Capture the cell that displays the provided text and extract its (X, Y) central coordinate. 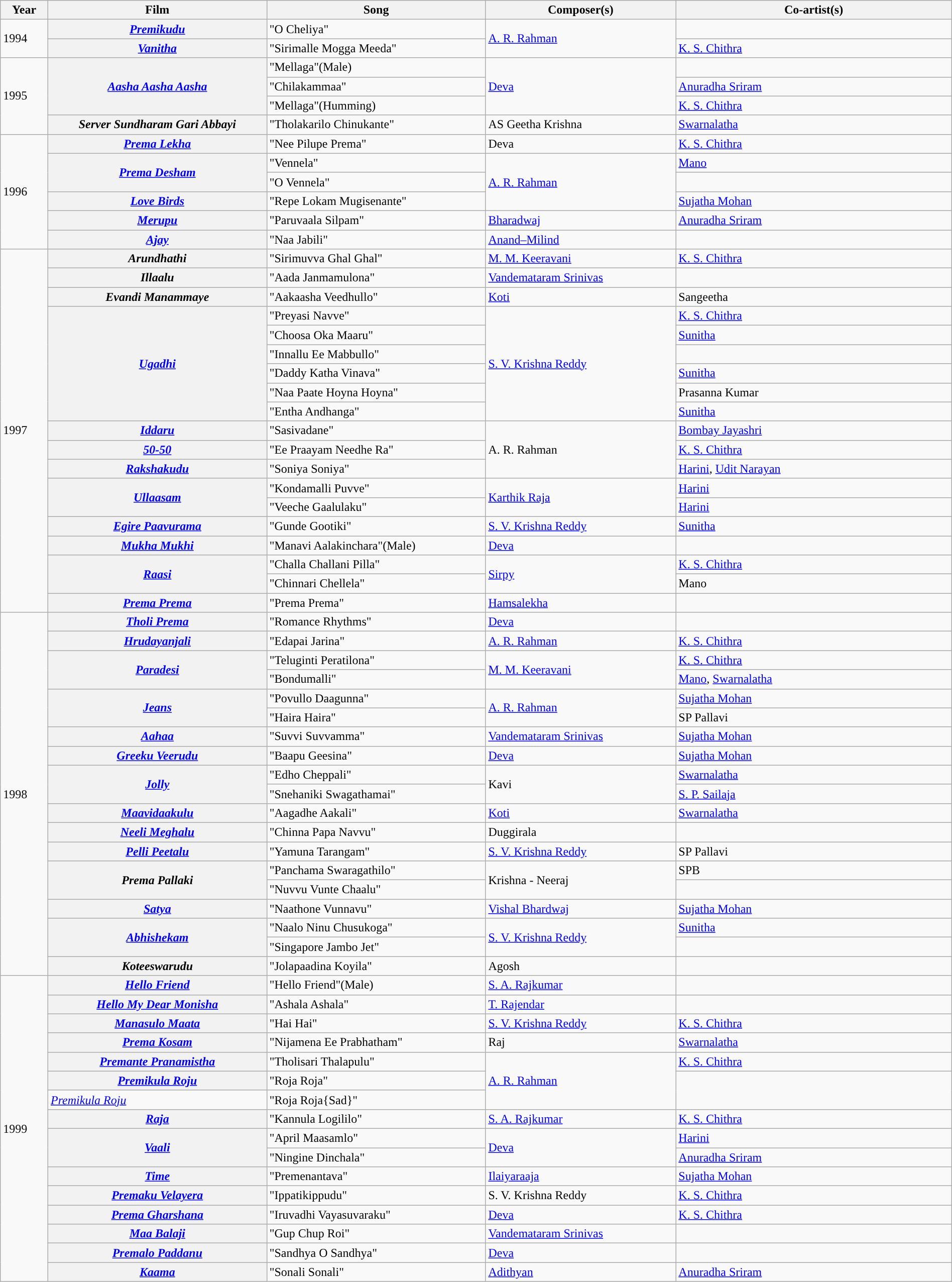
Prema Prema (157, 603)
1995 (24, 96)
"Naa Jabili" (376, 240)
"Tholisari Thalapulu" (376, 1061)
"Chilakammaa" (376, 86)
Raj (580, 1042)
Premikudu (157, 29)
Server Sundharam Gari Abbayi (157, 125)
"Ippatikippudu" (376, 1196)
Composer(s) (580, 10)
1999 (24, 1128)
Bharadwaj (580, 220)
"O Cheliya" (376, 29)
"Challa Challani Pilla" (376, 565)
"Sonali Sonali" (376, 1272)
"Hello Friend"(Male) (376, 985)
"Premenantava" (376, 1177)
Ullaasam (157, 497)
Prema Pallaki (157, 880)
1997 (24, 431)
"Soniya Soniya" (376, 469)
"Aagadhe Aakali" (376, 813)
"Kondamalli Puvve" (376, 488)
"Jolapaadina Koyila" (376, 966)
SPB (813, 871)
Abhishekam (157, 937)
"Daddy Katha Vinava" (376, 373)
Raasi (157, 574)
"Sirimuvva Ghal Ghal" (376, 259)
Aahaa (157, 736)
Prasanna Kumar (813, 392)
S. P. Sailaja (813, 794)
"Entha Andhanga" (376, 411)
Arundhathi (157, 259)
Ajay (157, 240)
Jolly (157, 784)
Prema Kosam (157, 1042)
"Snehaniki Swagathamai" (376, 794)
Evandi Manammaye (157, 297)
"Bondumalli" (376, 679)
Hamsalekha (580, 603)
"Haira Haira" (376, 717)
"Nee Pilupe Prema" (376, 144)
"Romance Rhythms" (376, 622)
"Ashala Ashala" (376, 1004)
"Hai Hai" (376, 1023)
Film (157, 10)
Adithyan (580, 1272)
"Yamuna Tarangam" (376, 851)
Ilaiyaraaja (580, 1177)
"Gup Chup Roi" (376, 1234)
"April Maasamlo" (376, 1138)
"Roja Roja" (376, 1081)
"Nijamena Ee Prabhatham" (376, 1042)
"Tholakarilo Chinukante" (376, 125)
"Innallu Ee Mabbullo" (376, 354)
"Kannula Logililo" (376, 1119)
"Repe Lokam Mugisenante" (376, 201)
Mano, Swarnalatha (813, 679)
"Singapore Jambo Jet" (376, 947)
Ugadhi (157, 364)
"Aakaasha Veedhullo" (376, 297)
"Iruvadhi Vayasuvaraku" (376, 1215)
Raja (157, 1119)
"O Vennela" (376, 182)
Prema Gharshana (157, 1215)
Tholi Prema (157, 622)
Maa Balaji (157, 1234)
"Edapai Jarina" (376, 641)
"Ningine Dinchala" (376, 1157)
1996 (24, 191)
"Gunde Gootiki" (376, 526)
"Paruvaala Silpam" (376, 220)
Sangeetha (813, 297)
Year (24, 10)
Neeli Meghalu (157, 832)
Vishal Bhardwaj (580, 909)
Karthik Raja (580, 497)
T. Rajendar (580, 1004)
Hello My Dear Monisha (157, 1004)
Pelli Peetalu (157, 851)
"Suvvi Suvvamma" (376, 736)
Vanitha (157, 48)
"Veeche Gaalulaku" (376, 507)
Vaali (157, 1147)
Maavidaakulu (157, 813)
"Naathone Vunnavu" (376, 909)
Harini, Udit Narayan (813, 469)
1994 (24, 39)
Prema Desham (157, 172)
Satya (157, 909)
Iddaru (157, 431)
"Mellaga"(Humming) (376, 105)
Premalo Paddanu (157, 1253)
Love Birds (157, 201)
"Mellaga"(Male) (376, 67)
"Baapu Geesina" (376, 756)
Premante Pranamistha (157, 1061)
Aasha Aasha Aasha (157, 86)
Jeans (157, 708)
"Povullo Daagunna" (376, 698)
Paradesi (157, 670)
50-50 (157, 450)
AS Geetha Krishna (580, 125)
Krishna - Neeraj (580, 880)
"Nuvvu Vunte Chaalu" (376, 890)
Premaku Velayera (157, 1196)
"Roja Roja{Sad}" (376, 1100)
"Chinna Papa Navvu" (376, 832)
Mukha Mukhi (157, 545)
"Prema Prema" (376, 603)
"Preyasi Navve" (376, 316)
"Manavi Aalakinchara"(Male) (376, 545)
"Sirimalle Mogga Meeda" (376, 48)
Illaalu (157, 278)
"Ee Praayam Needhe Ra" (376, 450)
Kavi (580, 784)
Duggirala (580, 832)
Time (157, 1177)
"Choosa Oka Maaru" (376, 335)
"Vennela" (376, 163)
Koteeswarudu (157, 966)
Hrudayanjali (157, 641)
Sirpy (580, 574)
"Naa Paate Hoyna Hoyna" (376, 392)
Bombay Jayashri (813, 431)
"Sandhya O Sandhya" (376, 1253)
Co-artist(s) (813, 10)
Greeku Veerudu (157, 756)
Agosh (580, 966)
"Teluginti Peratilona" (376, 660)
"Sasivadane" (376, 431)
"Naalo Ninu Chusukoga" (376, 928)
Song (376, 10)
Rakshakudu (157, 469)
Manasulo Maata (157, 1023)
Anand–Milind (580, 240)
Merupu (157, 220)
Egire Paavurama (157, 526)
Kaama (157, 1272)
"Edho Cheppali" (376, 775)
"Aada Janmamulona" (376, 278)
"Panchama Swaragathilo" (376, 871)
"Chinnari Chellela" (376, 584)
Hello Friend (157, 985)
1998 (24, 794)
Prema Lekha (157, 144)
